Pinpoint the cell where the given text exists, returning its [X, Y] midpoint coordinate. 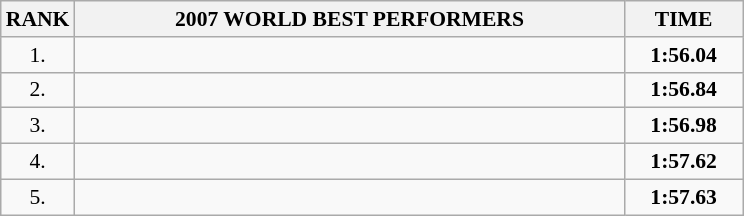
TIME [684, 19]
2. [38, 90]
1:57.62 [684, 162]
RANK [38, 19]
3. [38, 126]
1:56.84 [684, 90]
1:56.04 [684, 55]
1. [38, 55]
5. [38, 197]
2007 WORLD BEST PERFORMERS [349, 19]
1:56.98 [684, 126]
4. [38, 162]
1:57.63 [684, 197]
